Search for the cell housing the specified text and yield its [X, Y] center coordinate. 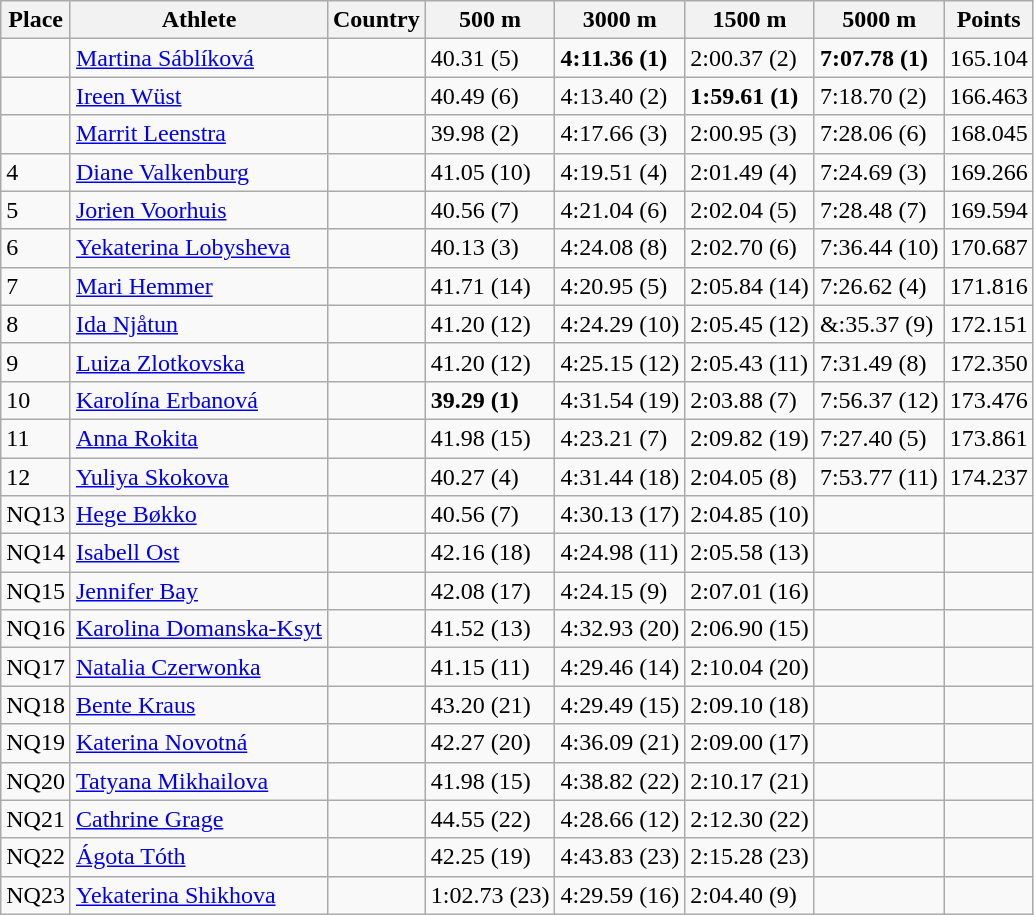
Karolína Erbanová [198, 400]
Tatyana Mikhailova [198, 781]
12 [36, 477]
4:36.09 (21) [620, 743]
7:26.62 (4) [879, 286]
NQ14 [36, 553]
41.15 (11) [490, 667]
NQ17 [36, 667]
168.045 [988, 134]
Marrit Leenstra [198, 134]
169.266 [988, 172]
NQ18 [36, 705]
2:04.85 (10) [750, 515]
Bente Kraus [198, 705]
4:24.15 (9) [620, 591]
2:05.84 (14) [750, 286]
NQ20 [36, 781]
Place [36, 20]
7:56.37 (12) [879, 400]
172.350 [988, 362]
3000 m [620, 20]
1:02.73 (23) [490, 895]
43.20 (21) [490, 705]
174.237 [988, 477]
Points [988, 20]
4:24.29 (10) [620, 324]
173.861 [988, 438]
4:30.13 (17) [620, 515]
7:27.40 (5) [879, 438]
4:31.44 (18) [620, 477]
5000 m [879, 20]
42.08 (17) [490, 591]
39.98 (2) [490, 134]
2:03.88 (7) [750, 400]
Yekaterina Lobysheva [198, 248]
39.29 (1) [490, 400]
2:10.04 (20) [750, 667]
Diane Valkenburg [198, 172]
Jennifer Bay [198, 591]
Country [376, 20]
1:59.61 (1) [750, 96]
40.13 (3) [490, 248]
4:31.54 (19) [620, 400]
172.151 [988, 324]
40.31 (5) [490, 58]
4:21.04 (6) [620, 210]
NQ21 [36, 819]
2:12.30 (22) [750, 819]
41.71 (14) [490, 286]
2:02.70 (6) [750, 248]
7:31.49 (8) [879, 362]
41.05 (10) [490, 172]
2:00.37 (2) [750, 58]
NQ13 [36, 515]
Ireen Wüst [198, 96]
8 [36, 324]
7:24.69 (3) [879, 172]
4:29.49 (15) [620, 705]
Hege Bøkko [198, 515]
Ida Njåtun [198, 324]
4:29.59 (16) [620, 895]
500 m [490, 20]
2:05.43 (11) [750, 362]
NQ16 [36, 629]
Natalia Czerwonka [198, 667]
4:17.66 (3) [620, 134]
4:11.36 (1) [620, 58]
4:32.93 (20) [620, 629]
171.816 [988, 286]
4:24.08 (8) [620, 248]
4:20.95 (5) [620, 286]
Katerina Novotná [198, 743]
2:15.28 (23) [750, 857]
NQ19 [36, 743]
2:05.58 (13) [750, 553]
4 [36, 172]
44.55 (22) [490, 819]
Martina Sáblíková [198, 58]
169.594 [988, 210]
2:10.17 (21) [750, 781]
7:07.78 (1) [879, 58]
2:01.49 (4) [750, 172]
170.687 [988, 248]
2:09.82 (19) [750, 438]
4:13.40 (2) [620, 96]
2:09.00 (17) [750, 743]
Cathrine Grage [198, 819]
Isabell Ost [198, 553]
Anna Rokita [198, 438]
7:53.77 (11) [879, 477]
Karolina Domanska-Ksyt [198, 629]
4:25.15 (12) [620, 362]
Luiza Zlotkovska [198, 362]
166.463 [988, 96]
41.52 (13) [490, 629]
4:28.66 (12) [620, 819]
NQ15 [36, 591]
7:28.06 (6) [879, 134]
Athlete [198, 20]
Jorien Voorhuis [198, 210]
9 [36, 362]
2:07.01 (16) [750, 591]
173.476 [988, 400]
2:05.45 (12) [750, 324]
Ágota Tóth [198, 857]
40.49 (6) [490, 96]
10 [36, 400]
42.25 (19) [490, 857]
42.27 (20) [490, 743]
NQ22 [36, 857]
7:18.70 (2) [879, 96]
4:19.51 (4) [620, 172]
7:36.44 (10) [879, 248]
4:38.82 (22) [620, 781]
2:04.40 (9) [750, 895]
5 [36, 210]
Yekaterina Shikhova [198, 895]
40.27 (4) [490, 477]
&:35.37 (9) [879, 324]
4:23.21 (7) [620, 438]
Mari Hemmer [198, 286]
2:06.90 (15) [750, 629]
1500 m [750, 20]
2:04.05 (8) [750, 477]
11 [36, 438]
2:09.10 (18) [750, 705]
42.16 (18) [490, 553]
Yuliya Skokova [198, 477]
2:02.04 (5) [750, 210]
6 [36, 248]
NQ23 [36, 895]
4:29.46 (14) [620, 667]
4:24.98 (11) [620, 553]
4:43.83 (23) [620, 857]
165.104 [988, 58]
7:28.48 (7) [879, 210]
7 [36, 286]
2:00.95 (3) [750, 134]
